Detect which cell encompasses the target text, then output its [x, y] center coordinate. 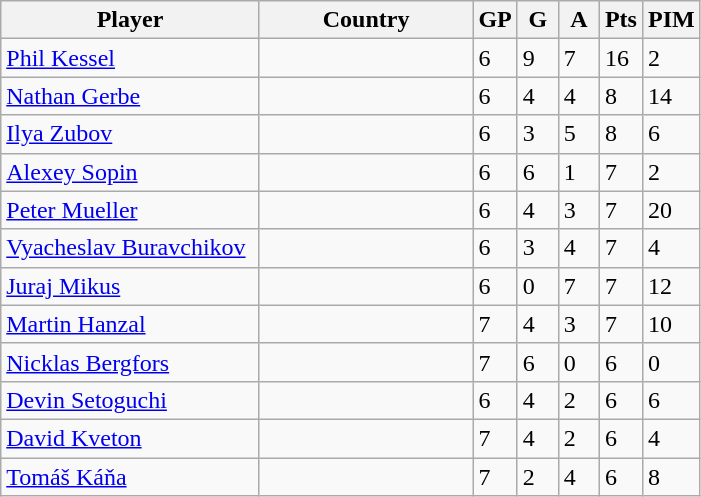
Peter Mueller [130, 210]
14 [671, 96]
10 [671, 324]
A [578, 20]
Nicklas Bergfors [130, 362]
Pts [620, 20]
12 [671, 286]
Vyacheslav Buravchikov [130, 248]
Devin Setoguchi [130, 400]
16 [620, 58]
Juraj Mikus [130, 286]
GP [495, 20]
Player [130, 20]
1 [578, 172]
Phil Kessel [130, 58]
5 [578, 134]
20 [671, 210]
PIM [671, 20]
Country [366, 20]
Tomáš Káňa [130, 477]
Martin Hanzal [130, 324]
G [538, 20]
Ilya Zubov [130, 134]
9 [538, 58]
Alexey Sopin [130, 172]
David Kveton [130, 438]
Nathan Gerbe [130, 96]
